Identify which cell holds the provided text, then report its (x, y) central coordinate. 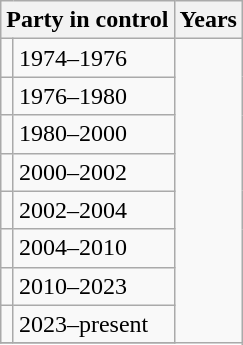
1980–2000 (94, 134)
1974–1976 (94, 58)
2002–2004 (94, 210)
Years (208, 20)
2010–2023 (94, 286)
Party in control (88, 20)
1976–1980 (94, 96)
2004–2010 (94, 248)
2023–present (94, 324)
2000–2002 (94, 172)
